Pinpoint the cell where the given text exists, returning its (X, Y) midpoint coordinate. 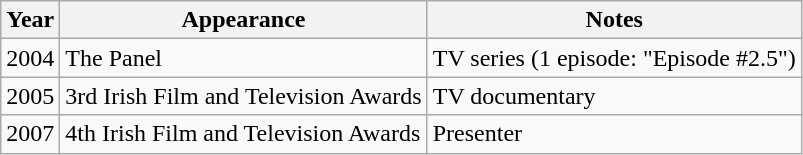
4th Irish Film and Television Awards (244, 134)
TV documentary (614, 96)
Presenter (614, 134)
3rd Irish Film and Television Awards (244, 96)
Notes (614, 20)
2004 (30, 58)
2005 (30, 96)
2007 (30, 134)
Year (30, 20)
The Panel (244, 58)
Appearance (244, 20)
TV series (1 episode: "Episode #2.5") (614, 58)
